Identify which cell holds the provided text, then report its (X, Y) central coordinate. 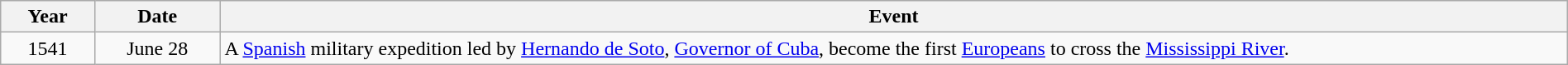
Event (893, 17)
1541 (48, 48)
June 28 (157, 48)
Date (157, 17)
A Spanish military expedition led by Hernando de Soto, Governor of Cuba, become the first Europeans to cross the Mississippi River. (893, 48)
Year (48, 17)
